Provide the [x, y] coordinate of the cell's center where the given text is located.  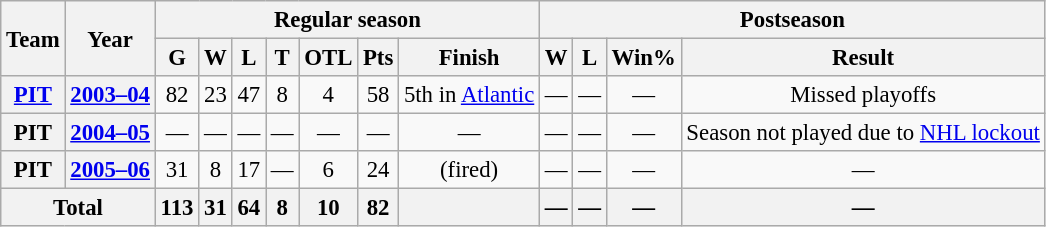
113 [177, 208]
Postseason [793, 20]
Regular season [347, 20]
Result [863, 58]
23 [216, 95]
4 [328, 95]
2004–05 [110, 133]
47 [248, 95]
Missed playoffs [863, 95]
(fired) [470, 170]
2003–04 [110, 95]
5th in Atlantic [470, 95]
T [282, 58]
24 [378, 170]
Finish [470, 58]
Team [33, 38]
Season not played due to NHL lockout [863, 133]
Win% [644, 58]
G [177, 58]
58 [378, 95]
OTL [328, 58]
2005–06 [110, 170]
10 [328, 208]
64 [248, 208]
Pts [378, 58]
17 [248, 170]
Total [78, 208]
6 [328, 170]
Year [110, 38]
